Extract the (x, y) coordinate from the center of the cell holding the provided text.  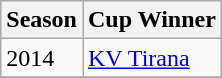
Cup Winner (152, 20)
Season (42, 20)
KV Tirana (152, 58)
2014 (42, 58)
